Locate the cell with the specified text and output its (x, y) center coordinate. 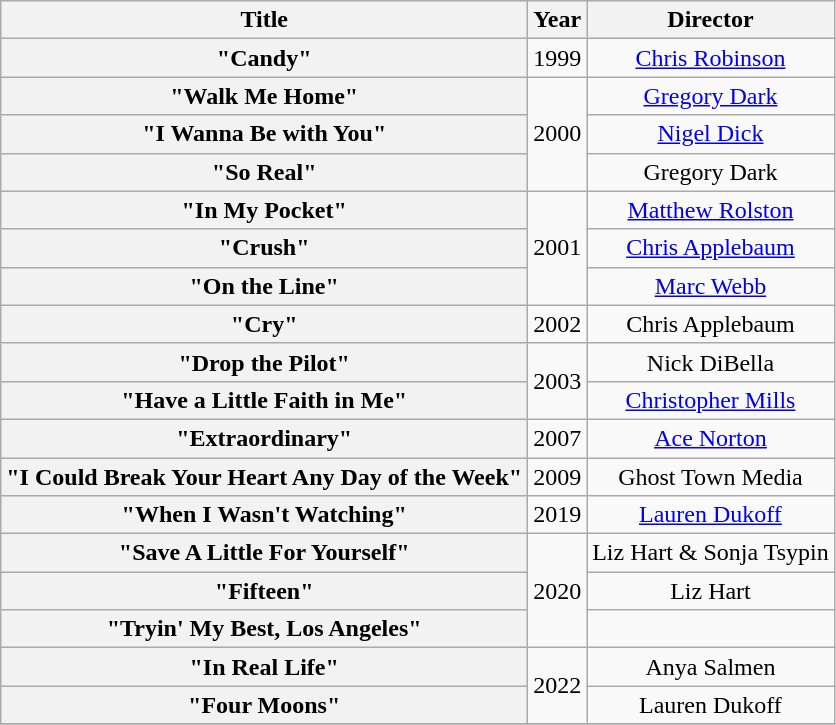
2022 (558, 686)
2009 (558, 477)
Nick DiBella (711, 362)
"Have a Little Faith in Me" (264, 400)
Matthew Rolston (711, 210)
"Extraordinary" (264, 438)
"Four Moons" (264, 705)
"Tryin' My Best, Los Angeles" (264, 629)
Ghost Town Media (711, 477)
Liz Hart (711, 591)
"When I Wasn't Watching" (264, 515)
Director (711, 20)
"I Could Break Your Heart Any Day of the Week" (264, 477)
"Candy" (264, 58)
Chris Robinson (711, 58)
2001 (558, 248)
Year (558, 20)
"Drop the Pilot" (264, 362)
Nigel Dick (711, 134)
"Fifteen" (264, 591)
"Crush" (264, 248)
Title (264, 20)
"In My Pocket" (264, 210)
2019 (558, 515)
"So Real" (264, 172)
Ace Norton (711, 438)
2007 (558, 438)
Christopher Mills (711, 400)
2002 (558, 324)
1999 (558, 58)
Anya Salmen (711, 667)
"In Real Life" (264, 667)
"On the Line" (264, 286)
"Save A Little For Yourself" (264, 553)
Liz Hart & Sonja Tsypin (711, 553)
"Cry" (264, 324)
2020 (558, 591)
2000 (558, 134)
"I Wanna Be with You" (264, 134)
"Walk Me Home" (264, 96)
2003 (558, 381)
Marc Webb (711, 286)
